Identify which cell holds the provided text, then report its (x, y) central coordinate. 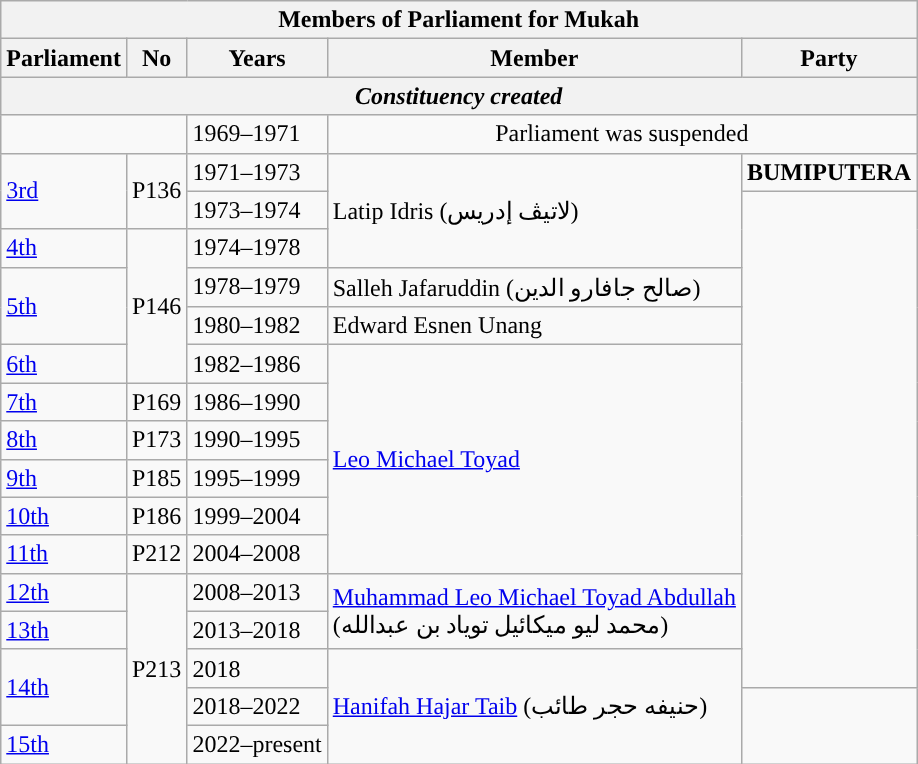
10th (64, 516)
P146 (156, 306)
Years (257, 58)
12th (64, 592)
Salleh Jafaruddin (صالح جافارو الدين) (534, 287)
8th (64, 440)
2022–present (257, 744)
1999–2004 (257, 516)
Members of Parliament for Mukah (459, 20)
Latip Idris (لاتيڤ إدريس) (534, 210)
1973–1974 (257, 210)
Constituency created (459, 96)
2004–2008 (257, 554)
Edward Esnen Unang (534, 326)
Party (828, 58)
P173 (156, 440)
1982–1986 (257, 364)
P185 (156, 478)
6th (64, 364)
P169 (156, 402)
P136 (156, 191)
2018–2022 (257, 706)
2013–2018 (257, 630)
3rd (64, 191)
P213 (156, 668)
1995–1999 (257, 478)
1990–1995 (257, 440)
P212 (156, 554)
2018 (257, 668)
Hanifah Hajar Taib (حنيفه حجر طائب) (534, 706)
4th (64, 248)
P186 (156, 516)
Muhammad Leo Michael Toyad Abdullah (محمد ليو ميکائيل توياد بن عبدالله) (534, 611)
15th (64, 744)
1969–1971 (257, 134)
No (156, 58)
5th (64, 306)
1978–1979 (257, 287)
Parliament was suspended (622, 134)
7th (64, 402)
1971–1973 (257, 172)
9th (64, 478)
1974–1978 (257, 248)
2008–2013 (257, 592)
14th (64, 687)
1986–1990 (257, 402)
Leo Michael Toyad (534, 459)
1980–1982 (257, 326)
Member (534, 58)
Parliament (64, 58)
BUMIPUTERA (828, 172)
11th (64, 554)
13th (64, 630)
